For the text-containing cell, return its midpoint in (X, Y) coordinate format. 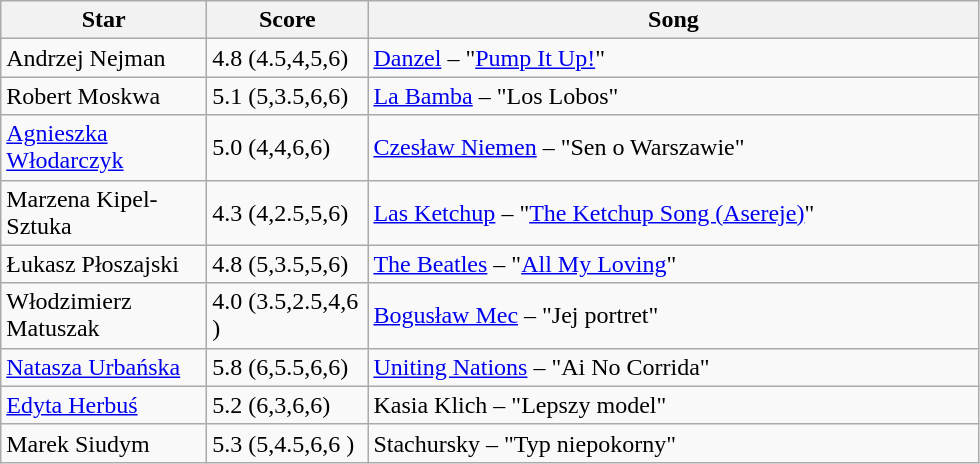
4.3 (4,2.5,5,6) (288, 212)
La Bamba – "Los Lobos" (674, 96)
Włodzimierz Matuszak (104, 316)
Natasza Urbańska (104, 367)
5.3 (5,4.5,6,6 ) (288, 443)
Marzena Kipel-Sztuka (104, 212)
Stachursky – "Typ niepokorny" (674, 443)
Czesław Niemen – "Sen o Warszawie" (674, 148)
Łukasz Płoszajski (104, 264)
Robert Moskwa (104, 96)
Edyta Herbuś (104, 405)
Uniting Nations – "Ai No Corrida" (674, 367)
Agnieszka Włodarczyk (104, 148)
Marek Siudym (104, 443)
Kasia Klich – "Lepszy model" (674, 405)
Song (674, 20)
The Beatles – "All My Loving" (674, 264)
5.1 (5,3.5,6,6) (288, 96)
5.0 (4,4,6,6) (288, 148)
Danzel – "Pump It Up!" (674, 58)
4.8 (5,3.5,5,6) (288, 264)
5.8 (6,5.5,6,6) (288, 367)
Score (288, 20)
4.8 (4.5,4,5,6) (288, 58)
5.2 (6,3,6,6) (288, 405)
Star (104, 20)
Las Ketchup – "The Ketchup Song (Asereje)" (674, 212)
4.0 (3.5,2.5,4,6 ) (288, 316)
Bogusław Mec – "Jej portret" (674, 316)
Andrzej Nejman (104, 58)
